Detect which cell encompasses the target text, then output its [x, y] center coordinate. 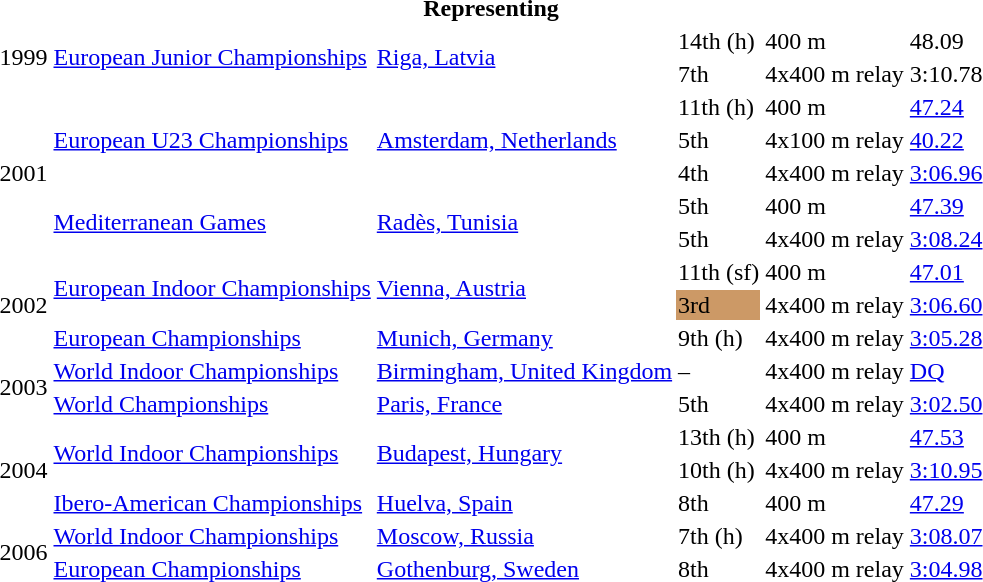
Huelva, Spain [524, 503]
11th (h) [719, 107]
8th [719, 503]
3rd [719, 305]
7th (h) [719, 536]
11th (sf) [719, 272]
Ibero-American Championships [212, 503]
Riga, Latvia [524, 58]
Vienna, Austria [524, 288]
Amsterdam, Netherlands [524, 140]
7th [719, 74]
Munich, Germany [524, 338]
European U23 Championships [212, 140]
Radès, Tunisia [524, 222]
European Championships [212, 338]
13th (h) [719, 437]
4x100 m relay [835, 140]
European Junior Championships [212, 58]
10th (h) [719, 470]
European Indoor Championships [212, 288]
Birmingham, United Kingdom [524, 371]
9th (h) [719, 338]
World Championships [212, 404]
Moscow, Russia [524, 536]
4th [719, 173]
14th (h) [719, 41]
– [719, 371]
Mediterranean Games [212, 222]
Budapest, Hungary [524, 454]
Paris, France [524, 404]
